Determine the (X, Y) coordinate at the center of the cell enclosing the given text.  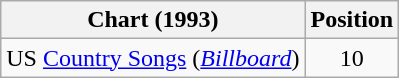
Position (352, 20)
10 (352, 58)
Chart (1993) (153, 20)
US Country Songs (Billboard) (153, 58)
